Capture the cell that displays the provided text and extract its (x, y) central coordinate. 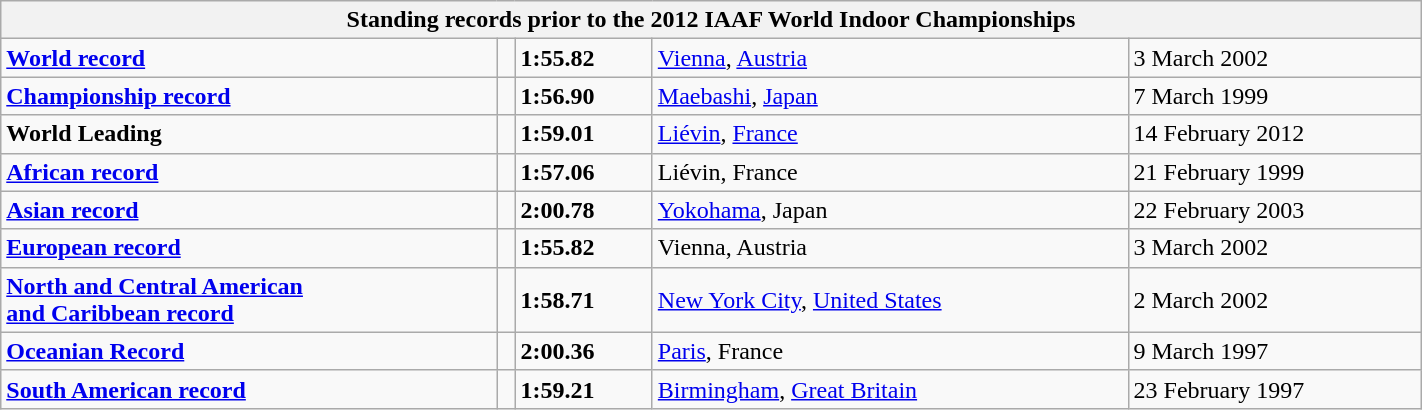
1:59.01 (584, 134)
European record (249, 248)
7 March 1999 (1274, 96)
2:00.36 (584, 351)
Oceanian Record (249, 351)
North and Central American and Caribbean record (249, 300)
14 February 2012 (1274, 134)
African record (249, 172)
Birmingham, Great Britain (890, 389)
Asian record (249, 210)
Yokohama, Japan (890, 210)
South American record (249, 389)
1:59.21 (584, 389)
1:56.90 (584, 96)
World record (249, 58)
21 February 1999 (1274, 172)
2:00.78 (584, 210)
Maebashi, Japan (890, 96)
23 February 1997 (1274, 389)
New York City, United States (890, 300)
Paris, France (890, 351)
World Leading (249, 134)
2 March 2002 (1274, 300)
Championship record (249, 96)
1:57.06 (584, 172)
9 March 1997 (1274, 351)
1:58.71 (584, 300)
22 February 2003 (1274, 210)
Standing records prior to the 2012 IAAF World Indoor Championships (711, 20)
